Determine the (X, Y) coordinate at the center of the cell enclosing the given text.  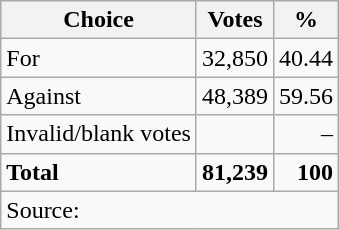
32,850 (234, 58)
81,239 (234, 172)
For (99, 58)
100 (306, 172)
48,389 (234, 96)
Against (99, 96)
59.56 (306, 96)
Choice (99, 20)
– (306, 134)
Source: (170, 210)
% (306, 20)
40.44 (306, 58)
Invalid/blank votes (99, 134)
Total (99, 172)
Votes (234, 20)
